Provide the [x, y] coordinate of the cell's center where the given text is located.  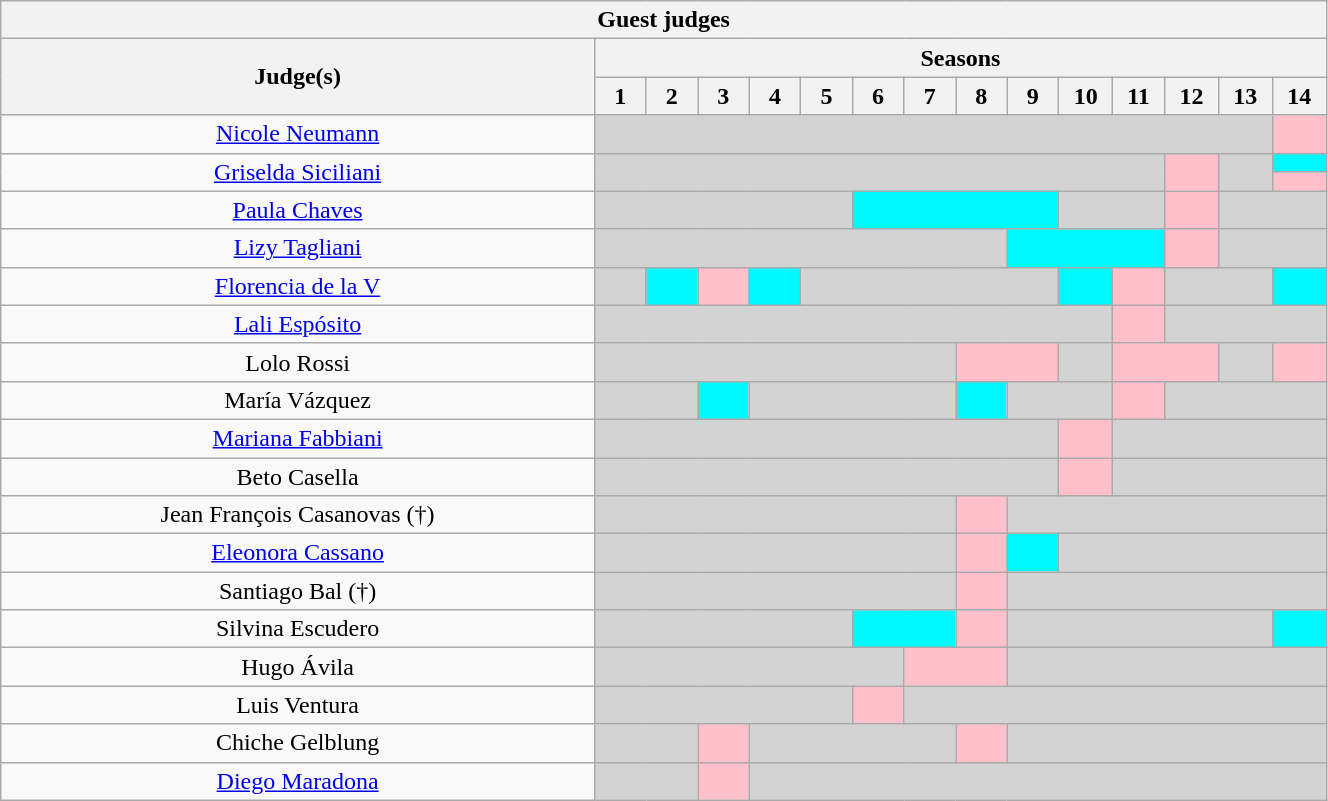
8 [982, 96]
Diego Maradona [298, 781]
2 [672, 96]
María Vázquez [298, 400]
10 [1086, 96]
Florencia de la V [298, 286]
Nicole Neumann [298, 134]
Eleonora Cassano [298, 553]
Griselda Siciliani [298, 172]
Santiago Bal (†) [298, 591]
6 [878, 96]
Luis Ventura [298, 705]
Paula Chaves [298, 210]
Guest judges [664, 20]
7 [930, 96]
4 [775, 96]
Lali Espósito [298, 324]
14 [1299, 96]
Beto Casella [298, 477]
Judge(s) [298, 77]
3 [724, 96]
Silvina Escudero [298, 629]
Seasons [960, 58]
1 [620, 96]
5 [827, 96]
Chiche Gelblung [298, 743]
Lizy Tagliani [298, 248]
13 [1245, 96]
9 [1033, 96]
Hugo Ávila [298, 667]
Mariana Fabbiani [298, 438]
11 [1139, 96]
12 [1191, 96]
Lolo Rossi [298, 362]
Jean François Casanovas (†) [298, 515]
